For the text-containing cell, return its midpoint in (X, Y) coordinate format. 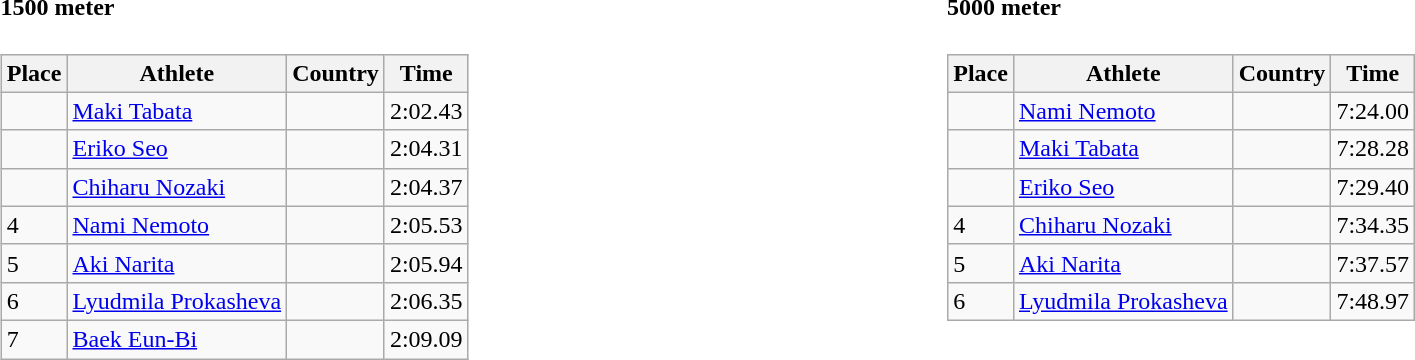
7:24.00 (1373, 111)
2:06.35 (426, 301)
2:02.43 (426, 111)
7:37.57 (1373, 263)
7 (34, 339)
7:28.28 (1373, 149)
7:48.97 (1373, 301)
Baek Eun-Bi (177, 339)
2:04.31 (426, 149)
2:05.94 (426, 263)
7:34.35 (1373, 225)
7:29.40 (1373, 187)
2:09.09 (426, 339)
2:05.53 (426, 225)
2:04.37 (426, 187)
